Locate the cell with the specified text and output its (X, Y) center coordinate. 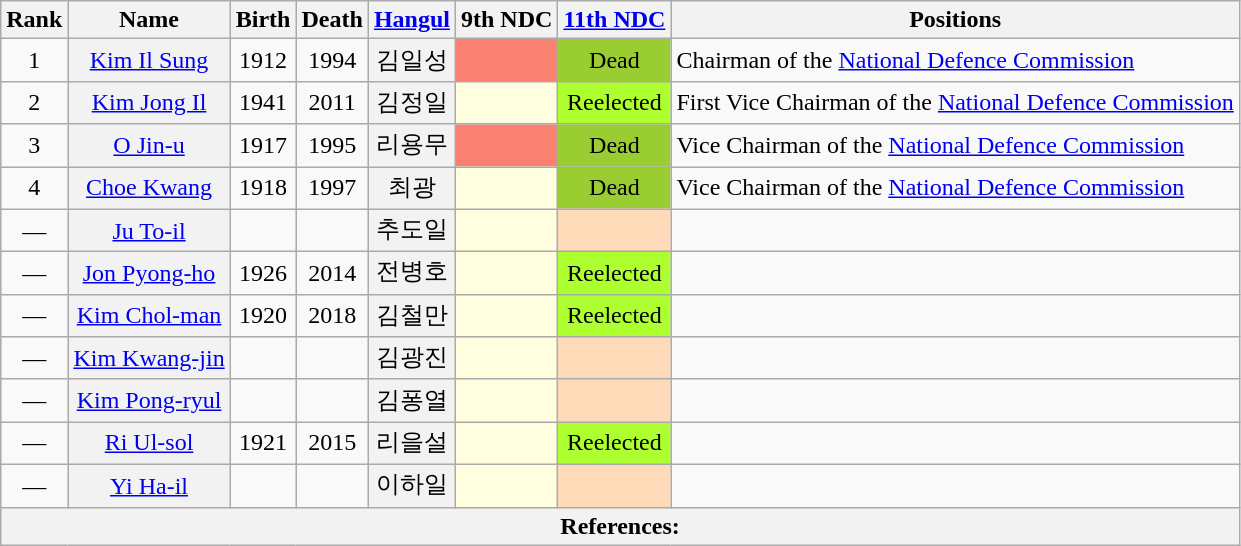
1920 (263, 316)
Positions (955, 20)
Chairman of the National Defence Commission (955, 60)
김철만 (412, 316)
Rank (34, 20)
2018 (332, 316)
Death (332, 20)
Ri Ul-sol (149, 444)
First Vice Chairman of the National Defence Commission (955, 102)
2011 (332, 102)
이하일 (412, 486)
Birth (263, 20)
Jon Pyong-ho (149, 274)
Name (149, 20)
전병호 (412, 274)
2015 (332, 444)
1 (34, 60)
Kim Chol-man (149, 316)
1941 (263, 102)
4 (34, 188)
1917 (263, 146)
1921 (263, 444)
Yi Ha-il (149, 486)
3 (34, 146)
1912 (263, 60)
Kim Kwang-jin (149, 358)
Choe Kwang (149, 188)
9th NDC (506, 20)
O Jin-u (149, 146)
김퐁열 (412, 400)
리을설 (412, 444)
Kim Jong Il (149, 102)
2 (34, 102)
김정일 (412, 102)
김일성 (412, 60)
1918 (263, 188)
리용무 (412, 146)
References: (620, 526)
Kim Il Sung (149, 60)
김광진 (412, 358)
최광 (412, 188)
1994 (332, 60)
Ju To-il (149, 230)
Kim Pong-ryul (149, 400)
1997 (332, 188)
추도일 (412, 230)
1995 (332, 146)
Hangul (412, 20)
1926 (263, 274)
2014 (332, 274)
11th NDC (614, 20)
